Capture the cell that displays the provided text and extract its (X, Y) central coordinate. 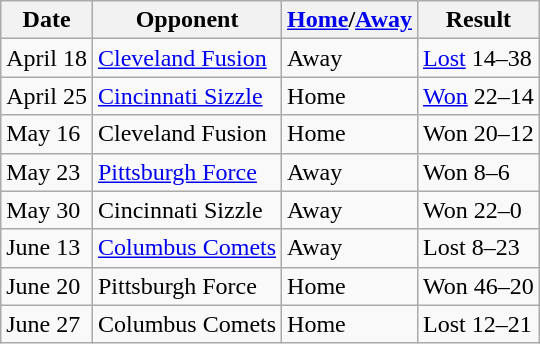
Won 22–0 (479, 210)
April 25 (47, 96)
June 27 (47, 324)
May 16 (47, 134)
Won 46–20 (479, 286)
May 30 (47, 210)
Won 8–6 (479, 172)
Won 22–14 (479, 96)
Lost 8–23 (479, 248)
Date (47, 20)
May 23 (47, 172)
Lost 14–38 (479, 58)
April 18 (47, 58)
Result (479, 20)
June 13 (47, 248)
Lost 12–21 (479, 324)
Won 20–12 (479, 134)
June 20 (47, 286)
Opponent (186, 20)
Home/Away (350, 20)
